Identify which cell holds the provided text, then report its [x, y] central coordinate. 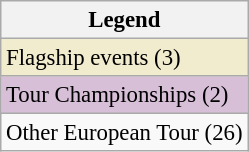
Flagship events (3) [124, 58]
Legend [124, 20]
Other European Tour (26) [124, 133]
Tour Championships (2) [124, 95]
